For the text-containing cell, return its midpoint in [x, y] coordinate format. 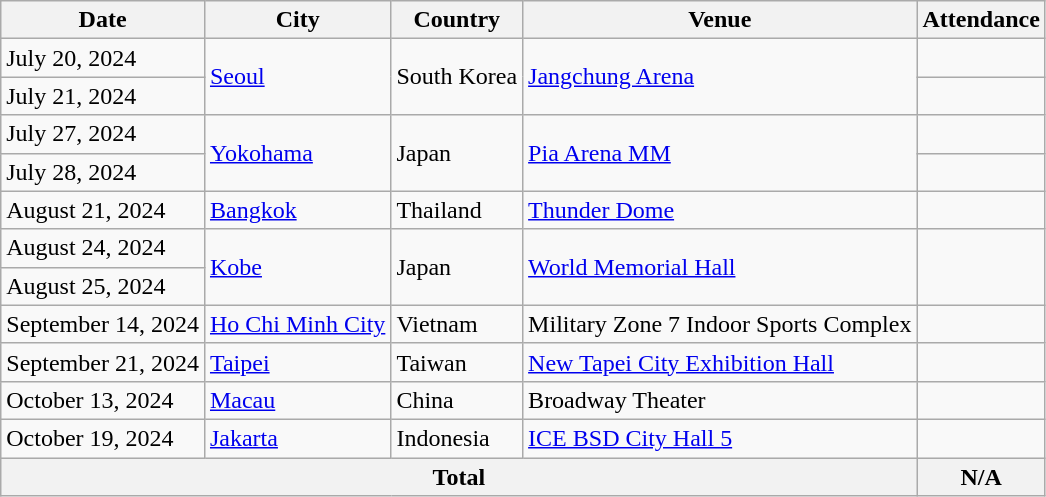
Macau [297, 400]
July 20, 2024 [103, 58]
July 28, 2024 [103, 172]
Date [103, 20]
Taiwan [457, 362]
Yokohama [297, 153]
July 21, 2024 [103, 96]
World Memorial Hall [720, 267]
August 24, 2024 [103, 248]
Military Zone 7 Indoor Sports Complex [720, 324]
October 19, 2024 [103, 438]
September 14, 2024 [103, 324]
South Korea [457, 77]
Seoul [297, 77]
Jangchung Arena [720, 77]
Venue [720, 20]
New Tapei City Exhibition Hall [720, 362]
August 25, 2024 [103, 286]
N/A [981, 477]
Vietnam [457, 324]
Total [459, 477]
Pia Arena MM [720, 153]
October 13, 2024 [103, 400]
Country [457, 20]
Kobe [297, 267]
Indonesia [457, 438]
Ho Chi Minh City [297, 324]
China [457, 400]
Thailand [457, 210]
City [297, 20]
ICE BSD City Hall 5 [720, 438]
Attendance [981, 20]
Taipei [297, 362]
September 21, 2024 [103, 362]
Jakarta [297, 438]
Bangkok [297, 210]
Broadway Theater [720, 400]
August 21, 2024 [103, 210]
Thunder Dome [720, 210]
July 27, 2024 [103, 134]
